Scan for the cell matching the given text and deliver its [x, y] coordinate at center. 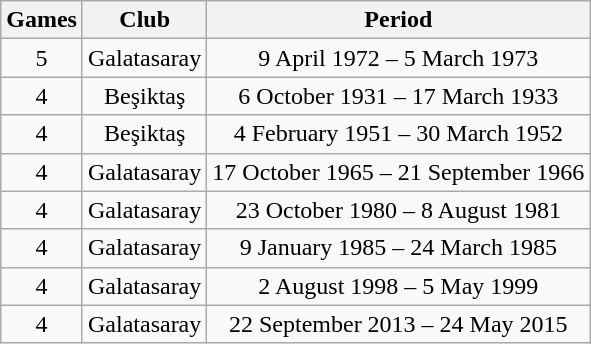
5 [42, 58]
6 October 1931 – 17 March 1933 [398, 96]
9 April 1972 – 5 March 1973 [398, 58]
4 February 1951 – 30 March 1952 [398, 134]
Games [42, 20]
9 January 1985 – 24 March 1985 [398, 248]
Period [398, 20]
22 September 2013 – 24 May 2015 [398, 324]
2 August 1998 – 5 May 1999 [398, 286]
23 October 1980 – 8 August 1981 [398, 210]
17 October 1965 – 21 September 1966 [398, 172]
Club [144, 20]
